Capture the cell that displays the provided text and extract its [x, y] central coordinate. 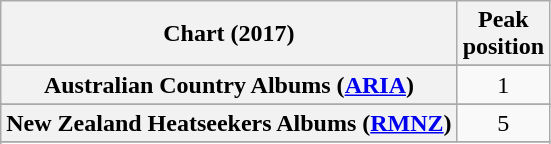
New Zealand Heatseekers Albums (RMNZ) [229, 123]
5 [503, 123]
Chart (2017) [229, 34]
1 [503, 85]
Australian Country Albums (ARIA) [229, 85]
Peak position [503, 34]
